From the cell containing the given text, extract its center point as [x, y] coordinate. 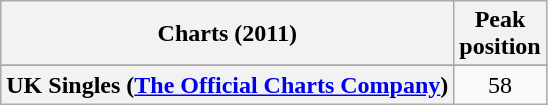
58 [500, 85]
Peakposition [500, 34]
Charts (2011) [228, 34]
UK Singles (The Official Charts Company) [228, 85]
